Identify which cell holds the provided text, then report its [X, Y] central coordinate. 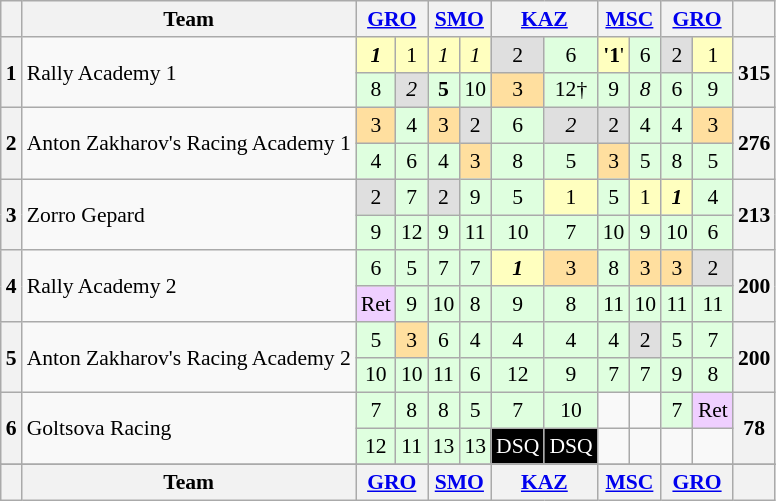
315 [754, 72]
12† [570, 90]
276 [754, 144]
Goltsova Racing [189, 428]
213 [754, 214]
Zorro Gepard [189, 214]
Rally Academy 2 [189, 286]
78 [754, 428]
Rally Academy 1 [189, 72]
'1' [614, 55]
Anton Zakharov's Racing Academy 2 [189, 358]
Anton Zakharov's Racing Academy 1 [189, 144]
